Return (X, Y) of the center of cell containing provided text 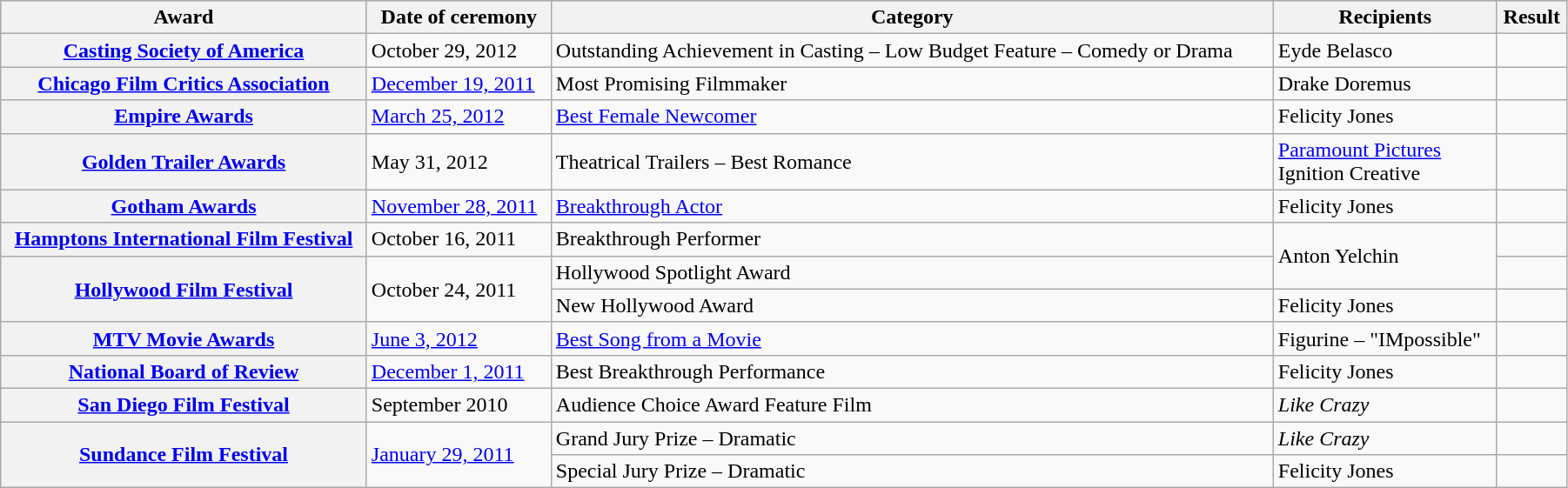
MTV Movie Awards (184, 338)
Result (1531, 17)
Chicago Film Critics Association (184, 84)
Drake Doremus (1385, 84)
Recipients (1385, 17)
May 31, 2012 (459, 162)
Most Promising Filmmaker (912, 84)
Eyde Belasco (1385, 50)
New Hollywood Award (912, 305)
Empire Awards (184, 117)
Theatrical Trailers – Best Romance (912, 162)
December 1, 2011 (459, 371)
Hollywood Spotlight Award (912, 272)
October 29, 2012 (459, 50)
Hollywood Film Festival (184, 289)
Breakthrough Performer (912, 239)
November 28, 2011 (459, 206)
June 3, 2012 (459, 338)
Date of ceremony (459, 17)
Audience Choice Award Feature Film (912, 404)
October 16, 2011 (459, 239)
Figurine – "IMpossible" (1385, 338)
Hamptons International Film Festival (184, 239)
Paramount PicturesIgnition Creative (1385, 162)
Casting Society of America (184, 50)
Golden Trailer Awards (184, 162)
Sundance Film Festival (184, 454)
October 24, 2011 (459, 289)
Best Breakthrough Performance (912, 371)
National Board of Review (184, 371)
Best Female Newcomer (912, 117)
January 29, 2011 (459, 454)
Gotham Awards (184, 206)
Special Jury Prize – Dramatic (912, 471)
December 19, 2011 (459, 84)
Breakthrough Actor (912, 206)
Best Song from a Movie (912, 338)
Award (184, 17)
March 25, 2012 (459, 117)
Anton Yelchin (1385, 256)
September 2010 (459, 404)
Category (912, 17)
San Diego Film Festival (184, 404)
Grand Jury Prize – Dramatic (912, 438)
Outstanding Achievement in Casting – Low Budget Feature – Comedy or Drama (912, 50)
